Detect which cell encompasses the target text, then output its [X, Y] center coordinate. 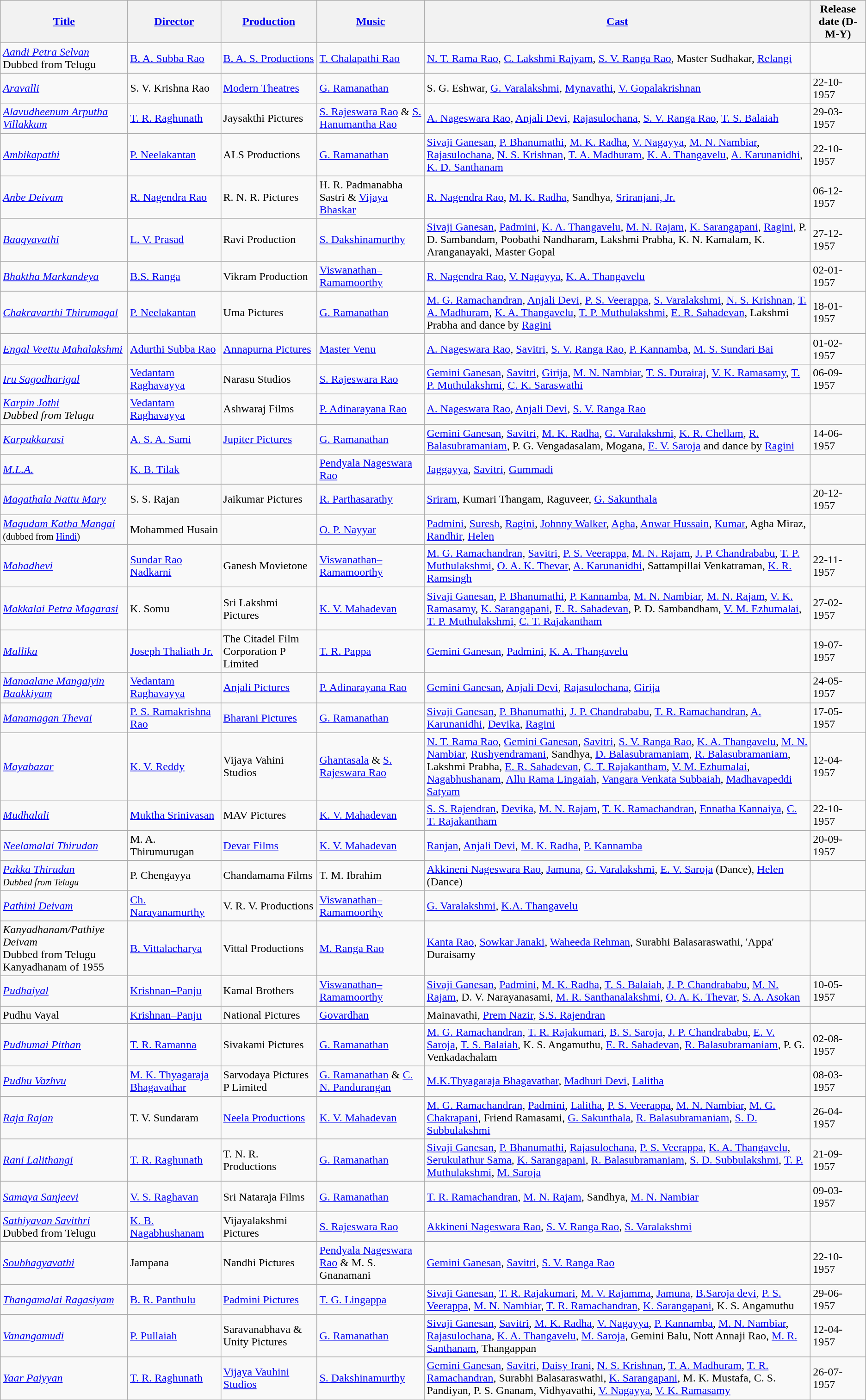
19-07-1957 [838, 651]
Pudhu Vazhvu [64, 1081]
T. R. Ramachandran, M. N. Rajam, Sandhya, M. N. Nambiar [617, 1197]
V. R. V. Productions [269, 905]
Raja Rajan [64, 1118]
M. K. Thyagaraja Bhagavathar [174, 1081]
The Citadel Film Corporation P Limited [269, 651]
Gemini Ganesan, Savitri, Girija, M. N. Nambiar, T. S. Durairaj, V. K. Ramasamy, T. P. Muthulakshmi, C. K. Saraswathi [617, 379]
Govardhan [371, 1015]
02-08-1957 [838, 1045]
B. Vittalacharya [174, 948]
Padmini Pictures [269, 1300]
L. V. Prasad [174, 240]
Joseph Thaliath Jr. [174, 651]
26-07-1957 [838, 1378]
Ravi Production [269, 240]
Ashwaraj Films [269, 409]
Gemini Ganesan, Savitri, S. V. Ranga Rao [617, 1263]
Jaikumar Pictures [269, 500]
Devar Films [269, 845]
Vijayalakshmi Pictures [269, 1226]
Gemini Ganesan, Padmini, K. A. Thangavelu [617, 651]
09-03-1957 [838, 1197]
Adurthi Subba Rao [174, 349]
Vikram Production [269, 276]
Kamal Brothers [269, 990]
29-03-1957 [838, 118]
R. N. R. Pictures [269, 197]
Ch. Narayanamurthy [174, 905]
Anjali Pictures [269, 688]
Bharani Pictures [269, 717]
Karpin JothiDubbed from Telugu [64, 409]
01-02-1957 [838, 349]
Bhaktha Markandeya [64, 276]
Muktha Srinivasan [174, 815]
20-12-1957 [838, 500]
17-05-1957 [838, 717]
P. S. Ramakrishna Rao [174, 717]
R. Parthasarathy [371, 500]
Kanyadhanam/Pathiye DeivamDubbed from Telugu Kanyadhanam of 1955 [64, 948]
06-09-1957 [838, 379]
Akkineni Nageswara Rao, Jamuna, G. Varalakshmi, E. V. Saroja (Dance), Helen (Dance) [617, 876]
T. R. Ramanna [174, 1045]
A. Nageswara Rao, Savitri, S. V. Ranga Rao, P. Kannamba, M. S. Sundari Bai [617, 349]
T. N. R. Productions [269, 1160]
S. G. Eshwar, G. Varalakshmi, Mynavathi, V. Gopalakrishnan [617, 88]
Director [174, 22]
M. Ranga Rao [371, 948]
Vijaya Vahini Studios [269, 766]
Sri Lakshmi Pictures [269, 609]
Manaalane Mangaiyin Baakkiyam [64, 688]
Thangamalai Ragasiyam [64, 1300]
Sundar Rao Nadkarni [174, 566]
Title [64, 22]
29-06-1957 [838, 1300]
Vijaya Vauhini Studios [269, 1378]
R. Nagendra Rao, M. K. Radha, Sandhya, Sriranjani, Jr. [617, 197]
B.S. Ranga [174, 276]
Mainavathi, Prem Nazir, S.S. Rajendran [617, 1015]
Pudhaiyal [64, 990]
S. V. Krishna Rao [174, 88]
P. Chengayya [174, 876]
Pudhumai Pithan [64, 1045]
18-01-1957 [838, 312]
08-03-1957 [838, 1081]
Ambikapathi [64, 155]
R. Nagendra Rao, V. Nagayya, K. A. Thangavelu [617, 276]
M.L.A. [64, 469]
Uma Pictures [269, 312]
Jaggayya, Savitri, Gummadi [617, 469]
10-05-1957 [838, 990]
Iru Sagodharigal [64, 379]
Sivaji Ganesan, P. Bhanumathi, J. P. Chandrababu, T. R. Ramachandran, A. Karunanidhi, Devika, Ragini [617, 717]
Jaysakthi Pictures [269, 118]
T. M. Ibrahim [371, 876]
Sri Nataraja Films [269, 1197]
M. A. Thirumurugan [174, 845]
A. Nageswara Rao, Anjali Devi, S. V. Ranga Rao [617, 409]
H. R. Padmanabha Sastri & Vijaya Bhaskar [371, 197]
Mohammed Husain [174, 529]
Narasu Studios [269, 379]
20-09-1957 [838, 845]
Alavudheenum Arputha Villakkum [64, 118]
Vanangamudi [64, 1336]
Jupiter Pictures [269, 439]
Annapurna Pictures [269, 349]
Neelamalai Thirudan [64, 845]
V. S. Raghavan [174, 1197]
Manamagan Thevai [64, 717]
06-12-1957 [838, 197]
14-06-1957 [838, 439]
S. S. Rajendran, Devika, M. N. Rajam, T. K. Ramachandran, Ennatha Kannaiya, C. T. Rajakantham [617, 815]
26-04-1957 [838, 1118]
K. B. Nagabhushanam [174, 1226]
Cast [617, 22]
N. T. Rama Rao, C. Lakshmi Rajyam, S. V. Ranga Rao, Master Sudhakar, Relangi [617, 58]
K. B. Tilak [174, 469]
M.K.Thyagaraja Bhagavathar, Madhuri Devi, Lalitha [617, 1081]
Sivakami Pictures [269, 1045]
Production [269, 22]
Master Venu [371, 349]
A. S. A. Sami [174, 439]
R. Nagendra Rao [174, 197]
02-01-1957 [838, 276]
Akkineni Nageswara Rao, S. V. Ranga Rao, S. Varalakshmi [617, 1226]
Mahadhevi [64, 566]
K. Somu [174, 609]
Aandi Petra SelvanDubbed from Telugu [64, 58]
Engal Veettu Mahalakshmi [64, 349]
Magathala Nattu Mary [64, 500]
Karpukkarasi [64, 439]
Sathiyavan SavithriDubbed from Telugu [64, 1226]
Ranjan, Anjali Devi, M. K. Radha, P. Kannamba [617, 845]
Mudhalali [64, 815]
Padmini, Suresh, Ragini, Johnny Walker, Agha, Anwar Hussain, Kumar, Agha Miraz, Randhir, Helen [617, 529]
Pudhu Vayal [64, 1015]
Gemini Ganesan, Savitri, M. K. Radha, G. Varalakshmi, K. R. Chellam, R. Balasubramaniam, P. G. Vengadasalam, Mogana, E. V. Saroja and dance by Ragini [617, 439]
O. P. Nayyar [371, 529]
Chakravarthi Thirumagal [64, 312]
B. A. S. Productions [269, 58]
Saravanabhava & Unity Pictures [269, 1336]
Yaar Paiyyan [64, 1378]
G. Ramanathan & C. N. Pandurangan [371, 1081]
T. R. Pappa [371, 651]
Release date (D-M-Y) [838, 22]
Vittal Productions [269, 948]
B. A. Subba Rao [174, 58]
G. Varalakshmi, K.A. Thangavelu [617, 905]
Mayabazar [64, 766]
P. Pullaiah [174, 1336]
Ghantasala & S. Rajeswara Rao [371, 766]
Baagyavathi [64, 240]
27-02-1957 [838, 609]
T. V. Sundaram [174, 1118]
MAV Pictures [269, 815]
Anbe Deivam [64, 197]
Sriram, Kumari Thangam, Raguveer, G. Sakunthala [617, 500]
24-05-1957 [838, 688]
27-12-1957 [838, 240]
T. Chalapathi Rao [371, 58]
Aravalli [64, 88]
Pendyala Nageswara Rao [371, 469]
Modern Theatres [269, 88]
Chandamama Films [269, 876]
Makkalai Petra Magarasi [64, 609]
Nandhi Pictures [269, 1263]
Samaya Sanjeevi [64, 1197]
K. V. Reddy [174, 766]
Gemini Ganesan, Anjali Devi, Rajasulochana, Girija [617, 688]
21-09-1957 [838, 1160]
Rani Lalithangi [64, 1160]
Magudam Katha Mangai(dubbed from Hindi) [64, 529]
A. Nageswara Rao, Anjali Devi, Rajasulochana, S. V. Ranga Rao, T. S. Balaiah [617, 118]
Pendyala Nageswara Rao & M. S. Gnanamani [371, 1263]
National Pictures [269, 1015]
ALS Productions [269, 155]
Pakka ThirudanDubbed from Telugu [64, 876]
T. G. Lingappa [371, 1300]
22-11-1957 [838, 566]
Sarvodaya Pictures P Limited [269, 1081]
B. R. Panthulu [174, 1300]
S. S. Rajan [174, 500]
Ganesh Movietone [269, 566]
Soubhagyavathi [64, 1263]
Jampana [174, 1263]
S. Rajeswara Rao & S. Hanumantha Rao [371, 118]
Music [371, 22]
Pathini Deivam [64, 905]
Kanta Rao, Sowkar Janaki, Waheeda Rehman, Surabhi Balasaraswathi, 'Appa' Duraisamy [617, 948]
Mallika [64, 651]
Neela Productions [269, 1118]
